Capture the cell that displays the provided text and extract its (x, y) central coordinate. 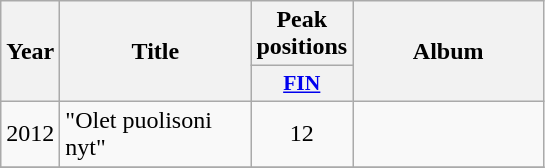
"Olet puolisoni nyt" (156, 134)
Title (156, 52)
Year (30, 52)
FIN (302, 84)
Album (448, 52)
Peak positions (302, 34)
12 (302, 134)
2012 (30, 134)
